Determine the (x, y) coordinate at the center of the cell enclosing the given text.  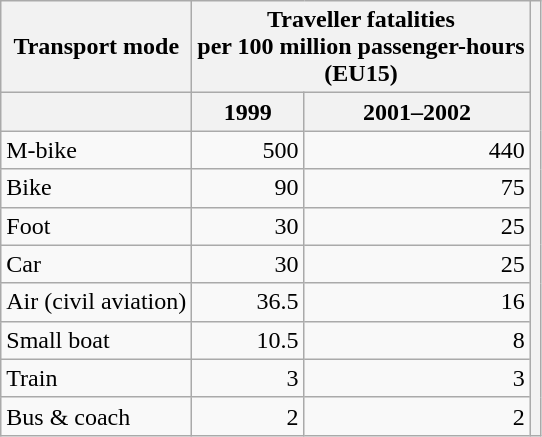
M-bike (96, 150)
8 (417, 340)
Train (96, 378)
16 (417, 302)
Transport mode (96, 47)
Bike (96, 188)
Car (96, 264)
36.5 (248, 302)
Foot (96, 226)
440 (417, 150)
90 (248, 188)
75 (417, 188)
Bus & coach (96, 416)
Traveller fatalities per 100 million passenger-hours (EU15) (361, 47)
500 (248, 150)
2001–2002 (417, 112)
Small boat (96, 340)
Air (civil aviation) (96, 302)
10.5 (248, 340)
1999 (248, 112)
